Find where the given text appears and provide that cell's center as (x, y) coordinate. 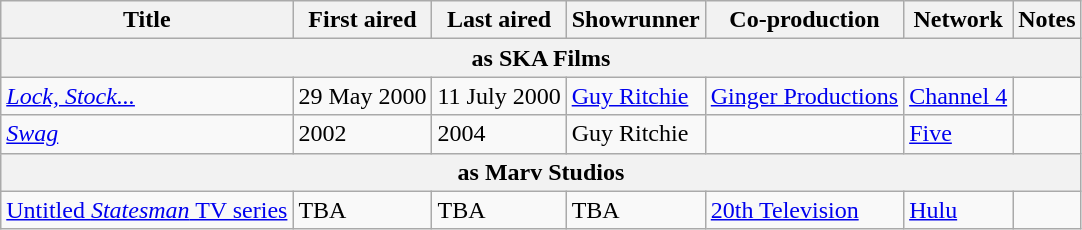
Title (147, 20)
Swag (147, 134)
Hulu (958, 210)
Ginger Productions (804, 96)
2004 (499, 134)
Five (958, 134)
as SKA Films (541, 58)
Network (958, 20)
Lock, Stock... (147, 96)
Channel 4 (958, 96)
Notes (1047, 20)
as Marv Studios (541, 172)
20th Television (804, 210)
29 May 2000 (362, 96)
2002 (362, 134)
11 July 2000 (499, 96)
Co-production (804, 20)
Untitled Statesman TV series (147, 210)
Showrunner (636, 20)
First aired (362, 20)
Last aired (499, 20)
